Pinpoint the cell where the given text exists, returning its (x, y) midpoint coordinate. 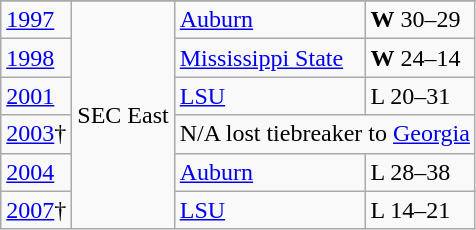
1997 (36, 20)
SEC East (123, 115)
Mississippi State (270, 58)
L 14–21 (420, 210)
L 20–31 (420, 96)
2003† (36, 134)
2004 (36, 172)
W 30–29 (420, 20)
W 24–14 (420, 58)
L 28–38 (420, 172)
1998 (36, 58)
2007† (36, 210)
2001 (36, 96)
N/A lost tiebreaker to Georgia (324, 134)
